Search for the cell housing the specified text and yield its [X, Y] center coordinate. 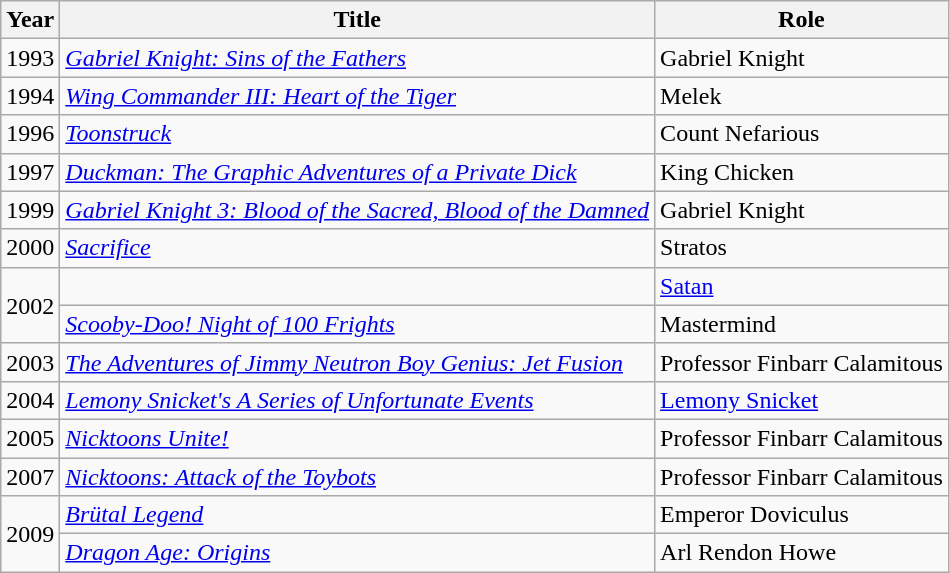
Sacrifice [358, 248]
Gabriel Knight: Sins of the Fathers [358, 58]
2009 [30, 534]
Satan [802, 286]
Scooby-Doo! Night of 100 Frights [358, 324]
Dragon Age: Origins [358, 553]
1996 [30, 134]
Role [802, 20]
Stratos [802, 248]
1999 [30, 210]
2004 [30, 400]
Wing Commander III: Heart of the Tiger [358, 96]
Year [30, 20]
King Chicken [802, 172]
Brütal Legend [358, 515]
Melek [802, 96]
2000 [30, 248]
2002 [30, 305]
2005 [30, 438]
Emperor Doviculus [802, 515]
2007 [30, 477]
Count Nefarious [802, 134]
Title [358, 20]
1993 [30, 58]
1997 [30, 172]
Gabriel Knight 3: Blood of the Sacred, Blood of the Damned [358, 210]
Nicktoons: Attack of the Toybots [358, 477]
Lemony Snicket's A Series of Unfortunate Events [358, 400]
The Adventures of Jimmy Neutron Boy Genius: Jet Fusion [358, 362]
Nicktoons Unite! [358, 438]
2003 [30, 362]
Duckman: The Graphic Adventures of a Private Dick [358, 172]
Toonstruck [358, 134]
Arl Rendon Howe [802, 553]
Lemony Snicket [802, 400]
1994 [30, 96]
Mastermind [802, 324]
